From the cell containing the given text, extract its center point as [X, Y] coordinate. 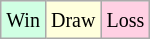
Win [24, 20]
Loss [126, 20]
Draw [72, 20]
